Capture the cell that displays the provided text and extract its [x, y] central coordinate. 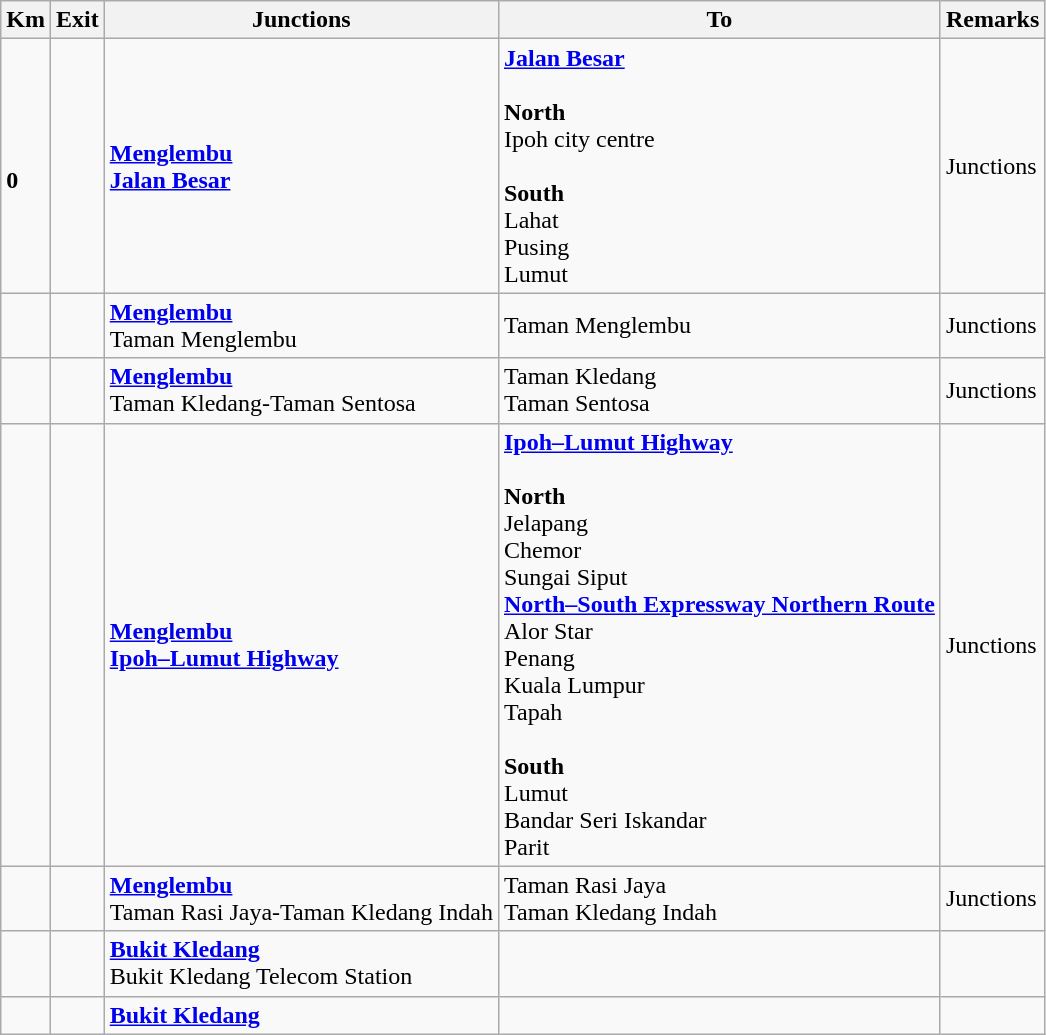
Jalan BesarNorth Ipoh city centreSouth Lahat Pusing Lumut [719, 166]
Km [26, 20]
Bukit KledangBukit Kledang Telecom Station [301, 964]
Menglembu Jalan Besar [301, 166]
MenglembuTaman Kledang-Taman Sentosa [301, 390]
0 [26, 166]
To [719, 20]
MenglembuTaman Menglembu [301, 326]
Bukit Kledang [301, 1015]
Remarks [992, 20]
Taman Menglembu [719, 326]
Exit [77, 20]
Menglembu Ipoh–Lumut Highway [301, 644]
Taman KledangTaman Sentosa [719, 390]
MenglembuTaman Rasi Jaya-Taman Kledang Indah [301, 898]
Taman Rasi JayaTaman Kledang Indah [719, 898]
